From the cell containing the given text, extract its center point as [X, Y] coordinate. 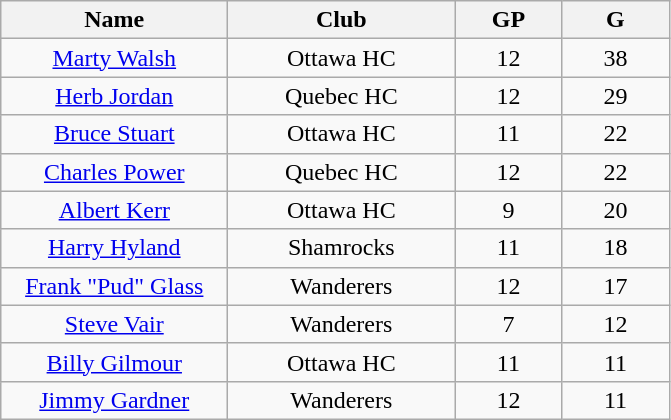
Charles Power [114, 172]
Shamrocks [342, 248]
18 [616, 248]
7 [508, 324]
G [616, 20]
GP [508, 20]
Harry Hyland [114, 248]
38 [616, 58]
Marty Walsh [114, 58]
Frank "Pud" Glass [114, 286]
Billy Gilmour [114, 362]
29 [616, 96]
17 [616, 286]
Name [114, 20]
Steve Vair [114, 324]
Club [342, 20]
20 [616, 210]
Bruce Stuart [114, 134]
Albert Kerr [114, 210]
Jimmy Gardner [114, 400]
Herb Jordan [114, 96]
9 [508, 210]
